Pinpoint the cell where the given text exists, returning its (X, Y) midpoint coordinate. 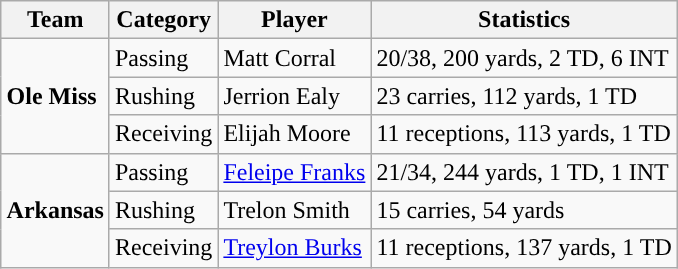
Player (294, 20)
Elijah Moore (294, 134)
Statistics (524, 20)
23 carries, 112 yards, 1 TD (524, 96)
Trelon Smith (294, 210)
Category (163, 20)
Arkansas (55, 210)
Ole Miss (55, 96)
21/34, 244 yards, 1 TD, 1 INT (524, 172)
15 carries, 54 yards (524, 210)
11 receptions, 113 yards, 1 TD (524, 134)
Treylon Burks (294, 248)
Team (55, 20)
Jerrion Ealy (294, 96)
20/38, 200 yards, 2 TD, 6 INT (524, 58)
11 receptions, 137 yards, 1 TD (524, 248)
Feleipe Franks (294, 172)
Matt Corral (294, 58)
